Extract the [X, Y] coordinate from the center of the cell holding the provided text.  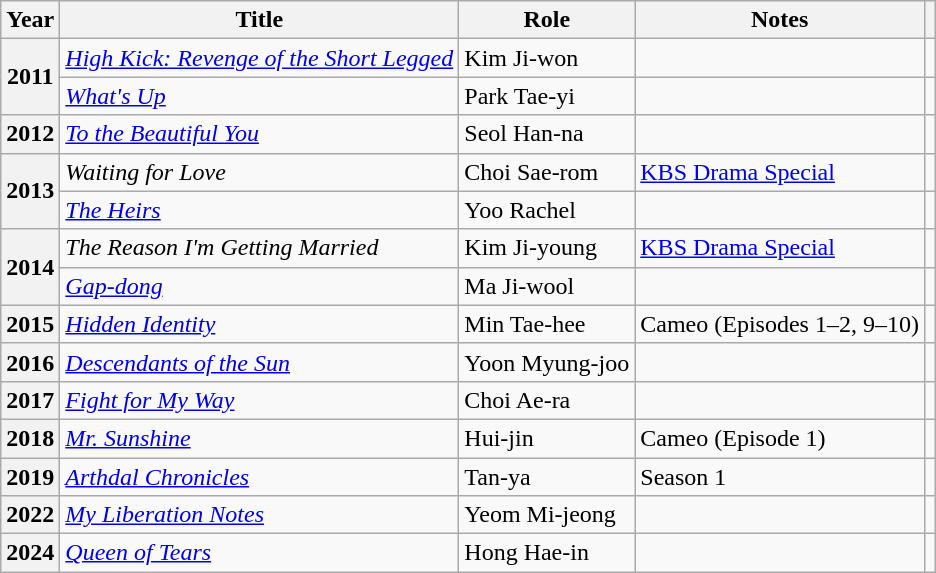
Season 1 [780, 477]
Mr. Sunshine [260, 438]
Choi Ae-ra [547, 400]
Min Tae-hee [547, 324]
Cameo (Episodes 1–2, 9–10) [780, 324]
Seol Han-na [547, 134]
Choi Sae-rom [547, 172]
2022 [30, 515]
Role [547, 20]
The Heirs [260, 210]
Yoon Myung-joo [547, 362]
To the Beautiful You [260, 134]
My Liberation Notes [260, 515]
Tan-ya [547, 477]
Cameo (Episode 1) [780, 438]
The Reason I'm Getting Married [260, 248]
Ma Ji-wool [547, 286]
What's Up [260, 96]
Kim Ji-won [547, 58]
High Kick: Revenge of the Short Legged [260, 58]
Hidden Identity [260, 324]
Descendants of the Sun [260, 362]
Queen of Tears [260, 553]
2017 [30, 400]
Notes [780, 20]
Park Tae-yi [547, 96]
Yoo Rachel [547, 210]
2015 [30, 324]
2016 [30, 362]
Gap-dong [260, 286]
2019 [30, 477]
2011 [30, 77]
Title [260, 20]
Yeom Mi-jeong [547, 515]
Fight for My Way [260, 400]
Year [30, 20]
Hong Hae-in [547, 553]
Hui-jin [547, 438]
2014 [30, 267]
Arthdal Chronicles [260, 477]
2012 [30, 134]
2024 [30, 553]
Waiting for Love [260, 172]
2013 [30, 191]
2018 [30, 438]
Kim Ji-young [547, 248]
